Return (X, Y) of the center of cell containing provided text 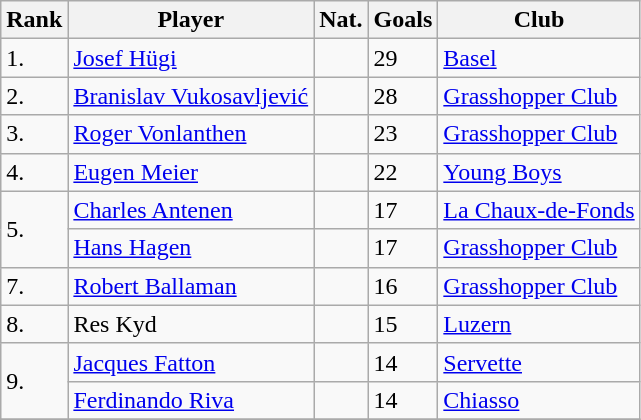
22 (403, 172)
Servette (539, 362)
Chiasso (539, 400)
16 (403, 286)
Robert Ballaman (191, 286)
3. (34, 134)
9. (34, 381)
Hans Hagen (191, 248)
Res Kyd (191, 324)
Player (191, 20)
8. (34, 324)
La Chaux-de-Fonds (539, 210)
7. (34, 286)
2. (34, 96)
Rank (34, 20)
Club (539, 20)
Charles Antenen (191, 210)
Roger Vonlanthen (191, 134)
Eugen Meier (191, 172)
5. (34, 229)
Young Boys (539, 172)
15 (403, 324)
Branislav Vukosavljević (191, 96)
Jacques Fatton (191, 362)
Nat. (341, 20)
4. (34, 172)
28 (403, 96)
Basel (539, 58)
Luzern (539, 324)
23 (403, 134)
1. (34, 58)
Ferdinando Riva (191, 400)
29 (403, 58)
Goals (403, 20)
Josef Hügi (191, 58)
